Output the (X, Y) coordinate of the center of the cell containing the given text.  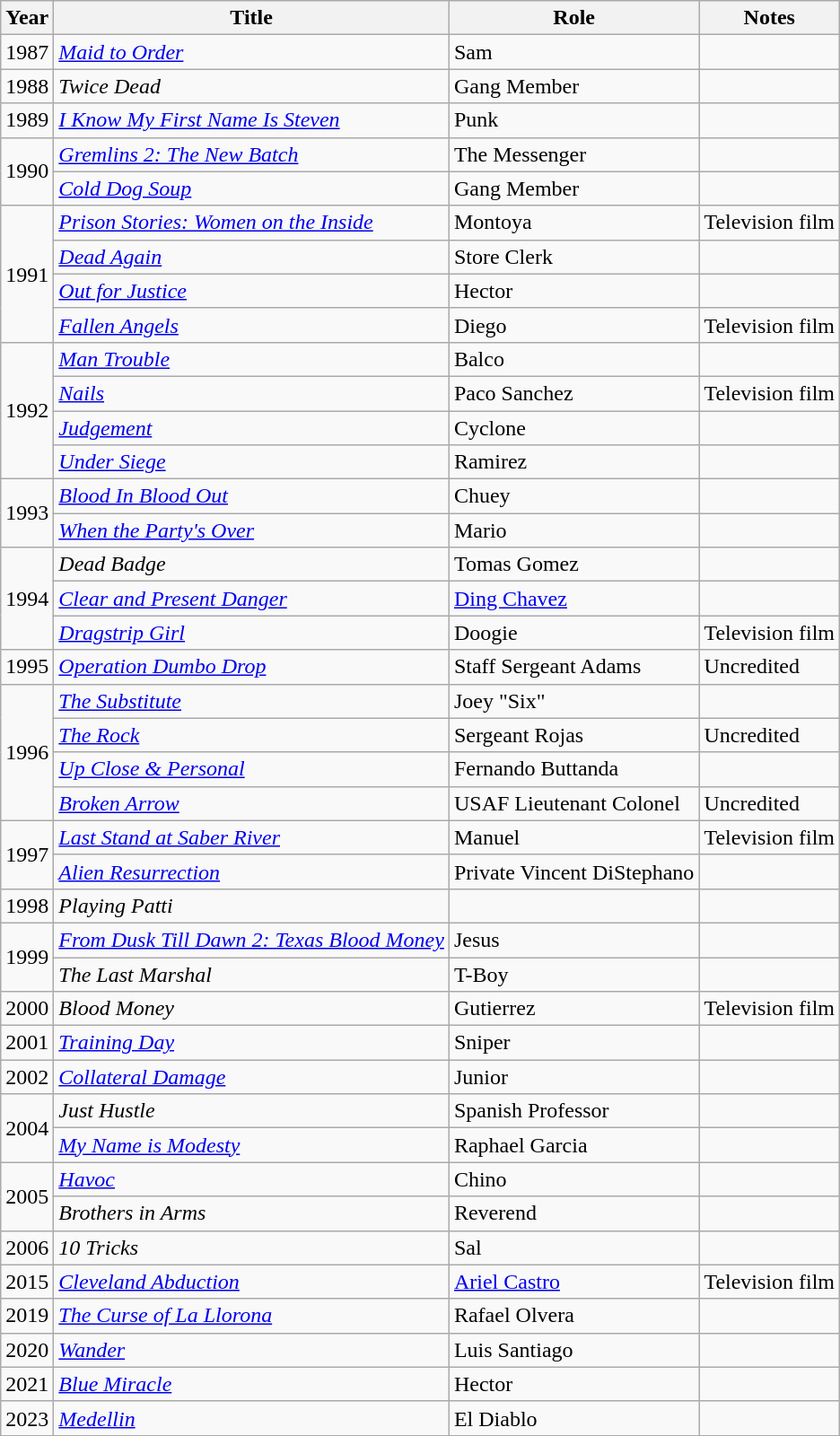
1996 (27, 752)
Sergeant Rojas (573, 735)
1994 (27, 599)
Fernando Buttanda (573, 769)
Title (251, 18)
From Dusk Till Dawn 2: Texas Blood Money (251, 940)
Cold Dog Soup (251, 188)
1989 (27, 120)
2006 (27, 1248)
Blood In Blood Out (251, 496)
1995 (27, 667)
Up Close & Personal (251, 769)
Chino (573, 1179)
Paco Sanchez (573, 393)
Year (27, 18)
Maid to Order (251, 52)
Dead Again (251, 257)
Under Siege (251, 462)
Raphael Garcia (573, 1145)
2019 (27, 1316)
Judgement (251, 428)
Alien Resurrection (251, 871)
El Diablo (573, 1418)
When the Party's Over (251, 530)
Cleveland Abduction (251, 1282)
2023 (27, 1418)
The Substitute (251, 701)
Fallen Angels (251, 325)
10 Tricks (251, 1248)
The Last Marshal (251, 974)
2015 (27, 1282)
Nails (251, 393)
Twice Dead (251, 86)
Tomas Gomez (573, 565)
2021 (27, 1384)
Dragstrip Girl (251, 633)
Just Hustle (251, 1111)
2001 (27, 1043)
1992 (27, 410)
Prison Stories: Women on the Inside (251, 223)
Training Day (251, 1043)
USAF Lieutenant Colonel (573, 803)
2020 (27, 1350)
The Rock (251, 735)
1990 (27, 171)
Last Stand at Saber River (251, 837)
Havoc (251, 1179)
Mario (573, 530)
Staff Sergeant Adams (573, 667)
1999 (27, 957)
Sam (573, 52)
Sniper (573, 1043)
Ariel Castro (573, 1282)
Notes (770, 18)
Broken Arrow (251, 803)
Collateral Damage (251, 1077)
Junior (573, 1077)
Operation Dumbo Drop (251, 667)
Reverend (573, 1213)
Role (573, 18)
Wander (251, 1350)
Dead Badge (251, 565)
Ding Chavez (573, 599)
Private Vincent DiStephano (573, 871)
Montoya (573, 223)
Punk (573, 120)
Chuey (573, 496)
2004 (27, 1128)
1987 (27, 52)
Brothers in Arms (251, 1213)
Out for Justice (251, 291)
My Name is Modesty (251, 1145)
Manuel (573, 837)
The Messenger (573, 154)
Ramirez (573, 462)
1998 (27, 906)
Doogie (573, 633)
2005 (27, 1196)
Sal (573, 1248)
Joey "Six" (573, 701)
Blood Money (251, 1009)
Jesus (573, 940)
I Know My First Name Is Steven (251, 120)
Rafael Olvera (573, 1316)
T-Boy (573, 974)
Playing Patti (251, 906)
2002 (27, 1077)
Gremlins 2: The New Batch (251, 154)
Medellin (251, 1418)
Cyclone (573, 428)
1997 (27, 854)
Diego (573, 325)
Clear and Present Danger (251, 599)
Gutierrez (573, 1009)
Store Clerk (573, 257)
Luis Santiago (573, 1350)
1991 (27, 274)
2000 (27, 1009)
Spanish Professor (573, 1111)
1988 (27, 86)
Balco (573, 359)
Man Trouble (251, 359)
The Curse of La Llorona (251, 1316)
1993 (27, 513)
Blue Miracle (251, 1384)
